Determine the [X, Y] coordinate at the center of the cell enclosing the given text.  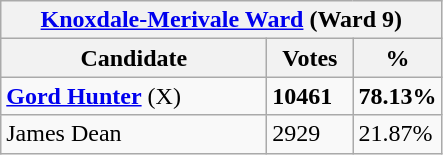
Votes [310, 58]
Gord Hunter (X) [134, 96]
% [398, 58]
2929 [310, 134]
Candidate [134, 58]
James Dean [134, 134]
21.87% [398, 134]
10461 [310, 96]
78.13% [398, 96]
Knoxdale-Merivale Ward (Ward 9) [222, 20]
